From the cell containing the given text, extract its center point as (x, y) coordinate. 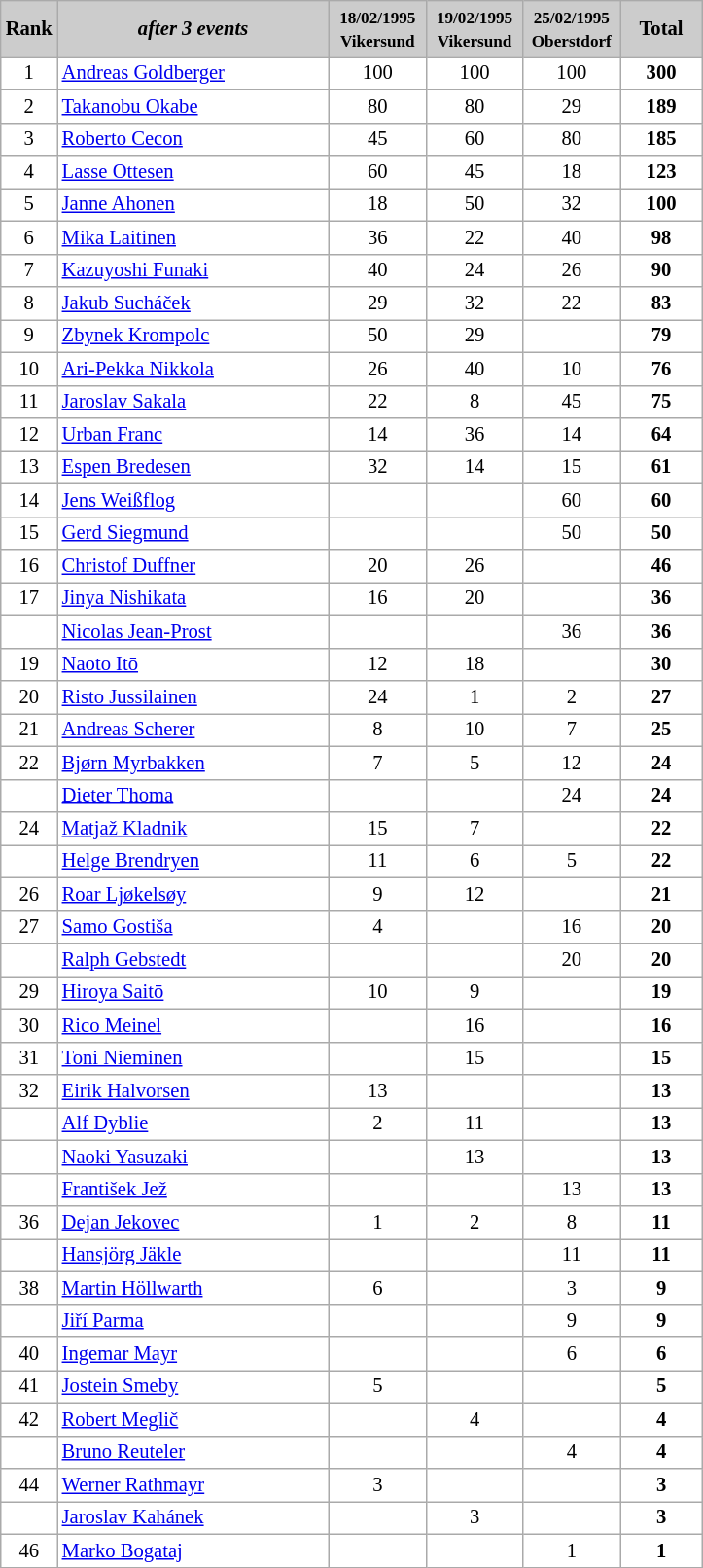
17 (29, 598)
Ingemar Mayr (193, 1353)
Hansjörg Jäkle (193, 1255)
83 (661, 303)
Takanobu Okabe (193, 106)
Jiří Parma (193, 1321)
18/02/1995Vikersund (377, 28)
31 (29, 1058)
Mika Laitinen (193, 237)
Dieter Thoma (193, 796)
44 (29, 1485)
Alf Dyblie (193, 1123)
Lasse Ottesen (193, 172)
Zbynek Krompolc (193, 336)
Naoto Itō (193, 664)
Christof Duffner (193, 565)
Kazuyoshi Funaki (193, 270)
90 (661, 270)
Marko Bogataj (193, 1550)
Werner Rathmayr (193, 1485)
41 (29, 1386)
Jaroslav Sakala (193, 402)
38 (29, 1288)
Dejan Jekovec (193, 1223)
Ari-Pekka Nikkola (193, 369)
Hiroya Saitō (193, 992)
Jinya Nishikata (193, 598)
Urban Franc (193, 435)
Bruno Reuteler (193, 1452)
Roar Ljøkelsøy (193, 894)
Ralph Gebstedt (193, 960)
Roberto Cecon (193, 139)
79 (661, 336)
61 (661, 467)
64 (661, 435)
189 (661, 106)
185 (661, 139)
Nicolas Jean-Prost (193, 631)
42 (29, 1419)
Andreas Goldberger (193, 73)
Rico Meinel (193, 1025)
Robert Meglič (193, 1419)
Toni Nieminen (193, 1058)
Gerd Siegmund (193, 533)
Rank (29, 28)
98 (661, 237)
Espen Bredesen (193, 467)
300 (661, 73)
Jakub Sucháček (193, 303)
123 (661, 172)
25/02/1995Oberstdorf (572, 28)
Janne Ahonen (193, 204)
Total (661, 28)
76 (661, 369)
75 (661, 402)
Andreas Scherer (193, 730)
František Jež (193, 1190)
Jaroslav Kahánek (193, 1517)
Helge Brendryen (193, 861)
Bjørn Myrbakken (193, 763)
Jens Weißflog (193, 500)
Jostein Smeby (193, 1386)
Naoki Yasuzaki (193, 1157)
Eirik Halvorsen (193, 1090)
Martin Höllwarth (193, 1288)
19/02/1995Vikersund (475, 28)
Matjaž Kladnik (193, 828)
Samo Gostiša (193, 927)
25 (661, 730)
after 3 events (193, 28)
Risto Jussilainen (193, 697)
